Extract the [X, Y] coordinate from the center of the cell holding the provided text.  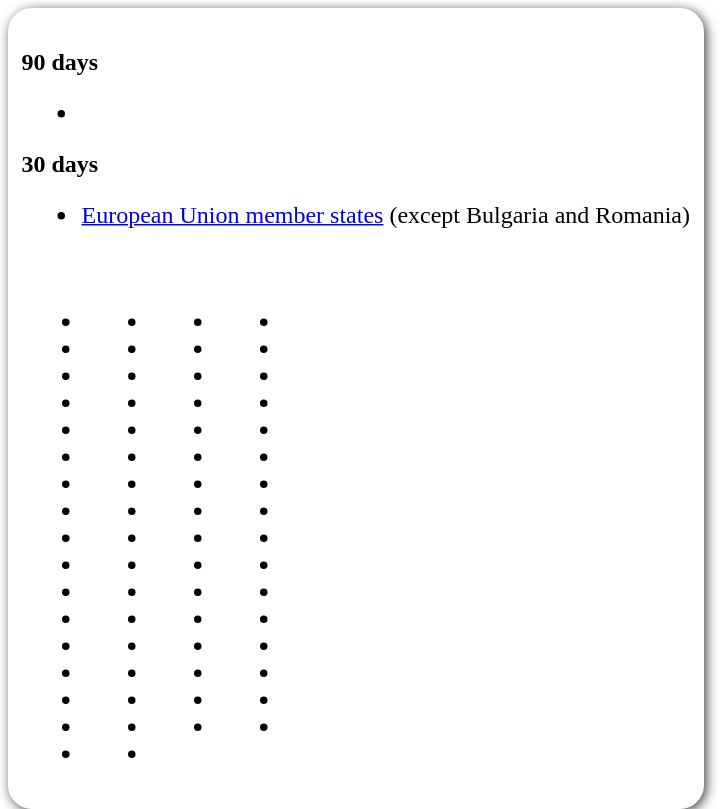
90 days30 days European Union member states (except Bulgaria and Romania) [356, 408]
